Return (X, Y) of the center of cell containing provided text 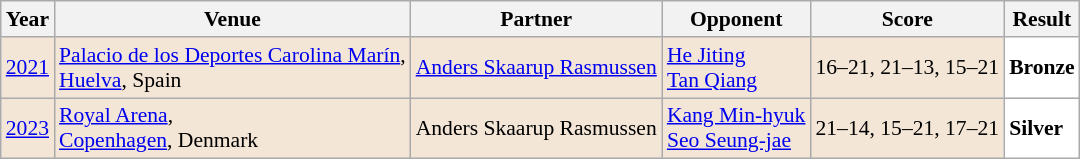
Kang Min-hyuk Seo Seung-jae (736, 128)
Royal Arena,Copenhagen, Denmark (232, 128)
Opponent (736, 19)
2021 (28, 68)
Bronze (1042, 68)
Score (907, 19)
Venue (232, 19)
2023 (28, 128)
Partner (536, 19)
21–14, 15–21, 17–21 (907, 128)
Palacio de los Deportes Carolina Marín,Huelva, Spain (232, 68)
He Jiting Tan Qiang (736, 68)
Result (1042, 19)
Year (28, 19)
16–21, 21–13, 15–21 (907, 68)
Silver (1042, 128)
